Search for the cell housing the specified text and yield its (X, Y) center coordinate. 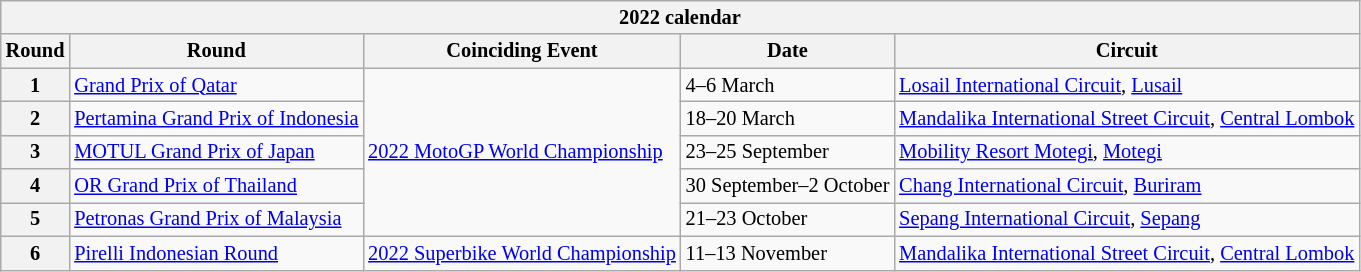
2022 calendar (680, 17)
Losail International Circuit, Lusail (1126, 85)
23–25 September (788, 152)
Coinciding Event (522, 51)
30 September–2 October (788, 186)
3 (36, 152)
Pertamina Grand Prix of Indonesia (216, 118)
6 (36, 253)
11–13 November (788, 253)
4–6 March (788, 85)
Chang International Circuit, Buriram (1126, 186)
MOTUL Grand Prix of Japan (216, 152)
Grand Prix of Qatar (216, 85)
Petronas Grand Prix of Malaysia (216, 219)
1 (36, 85)
2 (36, 118)
Mobility Resort Motegi, Motegi (1126, 152)
18–20 March (788, 118)
5 (36, 219)
Pirelli Indonesian Round (216, 253)
Sepang International Circuit, Sepang (1126, 219)
OR Grand Prix of Thailand (216, 186)
2022 Superbike World Championship (522, 253)
Date (788, 51)
4 (36, 186)
Circuit (1126, 51)
2022 MotoGP World Championship (522, 152)
21–23 October (788, 219)
